Capture the cell that displays the provided text and extract its (X, Y) central coordinate. 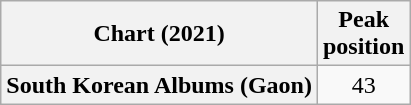
43 (363, 85)
South Korean Albums (Gaon) (160, 85)
Chart (2021) (160, 34)
Peakposition (363, 34)
